Search for the cell housing the specified text and yield its [X, Y] center coordinate. 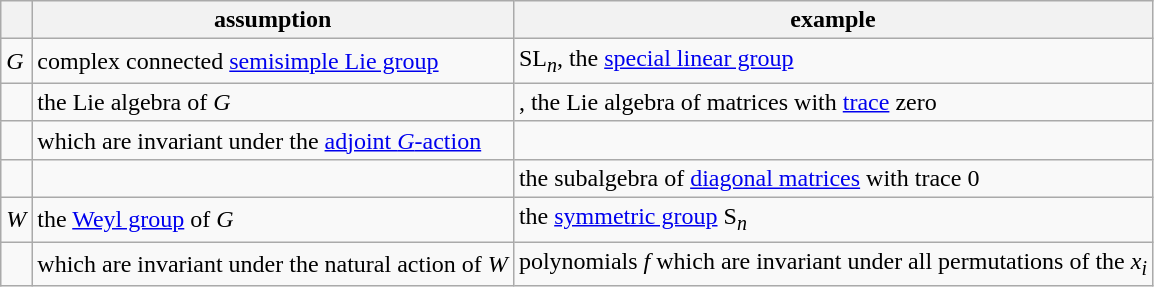
complex connected semisimple Lie group [273, 61]
, the Lie algebra of matrices with trace zero [832, 102]
which are invariant under the natural action of W [273, 264]
polynomials f which are invariant under all permutations of the xi [832, 264]
the subalgebra of diagonal matrices with trace 0 [832, 178]
the Lie algebra of G [273, 102]
SLn, the special linear group [832, 61]
the symmetric group Sn [832, 219]
the Weyl group of G [273, 219]
assumption [273, 20]
example [832, 20]
G [16, 61]
which are invariant under the adjoint G-action [273, 140]
W [16, 219]
